Scan for the cell matching the given text and deliver its (X, Y) coordinate at center. 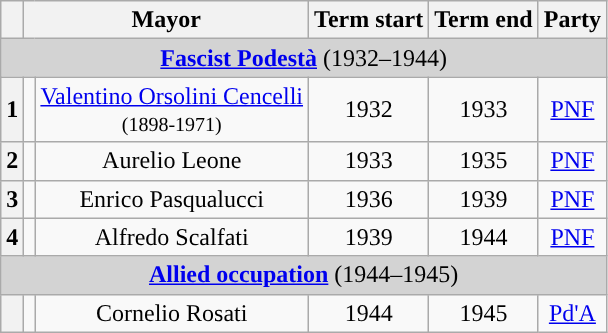
Alfredo Scalfati (172, 237)
1945 (484, 313)
1936 (369, 199)
Term end (484, 20)
1 (12, 110)
1932 (369, 110)
Party (572, 20)
Cornelio Rosati (172, 313)
Pd'A (572, 313)
Aurelio Leone (172, 161)
2 (12, 161)
Fascist Podestà (1932–1944) (304, 58)
Allied occupation (1944–1945) (304, 275)
4 (12, 237)
Enrico Pasqualucci (172, 199)
Valentino Orsolini Cencelli (1898-1971) (172, 110)
Mayor (166, 20)
Term start (369, 20)
3 (12, 199)
1935 (484, 161)
